For the text-containing cell, return its midpoint in [X, Y] coordinate format. 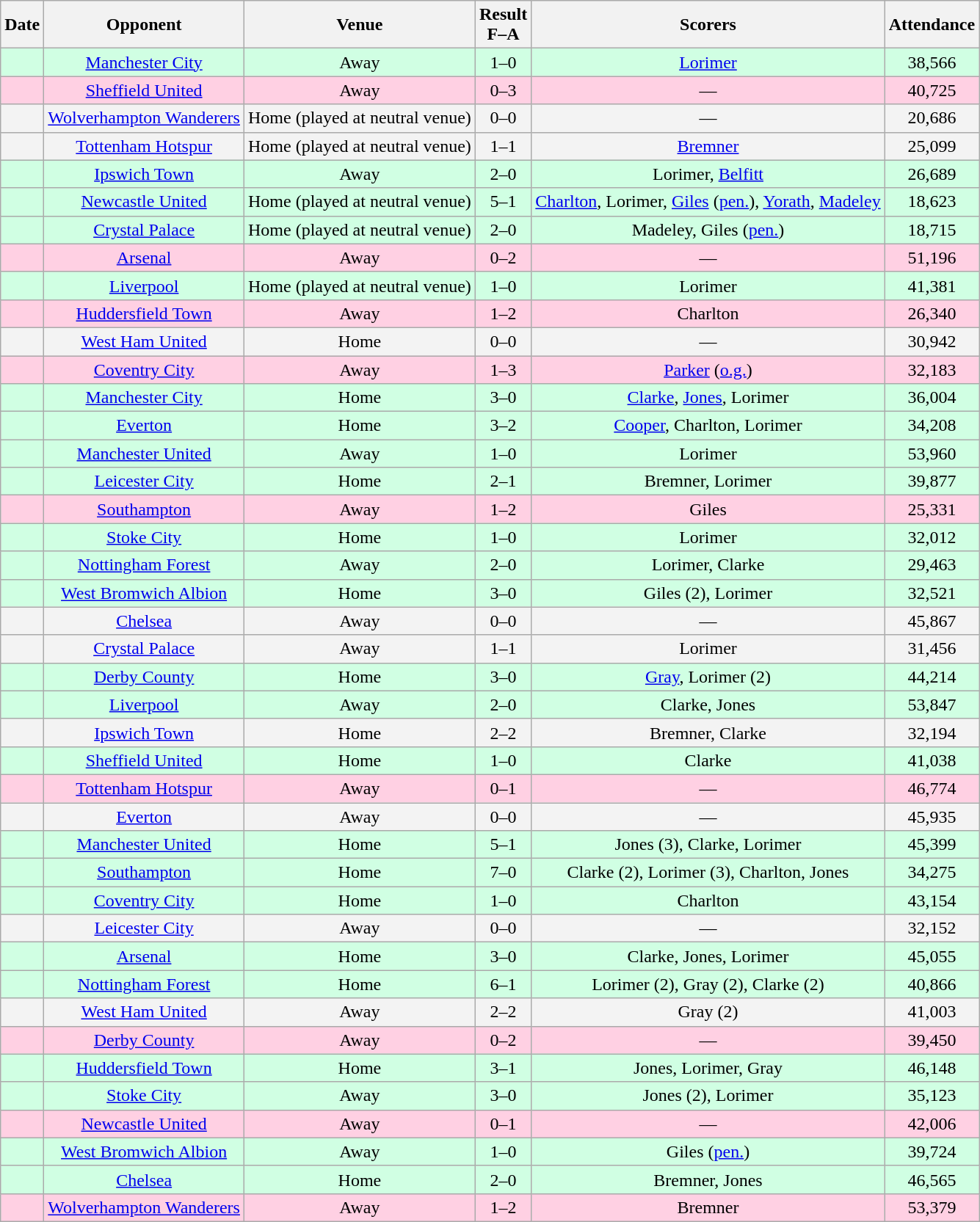
Parker (o.g.) [708, 369]
Date [22, 25]
Gray, Lorimer (2) [708, 677]
6–1 [503, 984]
3–1 [503, 1068]
18,623 [932, 202]
Attendance [932, 25]
Venue [360, 25]
Gray (2) [708, 1012]
Lorimer (2), Gray (2), Clarke (2) [708, 984]
40,866 [932, 984]
26,340 [932, 313]
Charlton, Lorimer, Giles (pen.), Yorath, Madeley [708, 202]
7–0 [503, 873]
Bremner, Clarke [708, 732]
2–1 [503, 481]
32,183 [932, 369]
41,381 [932, 286]
3–2 [503, 426]
46,774 [932, 788]
39,724 [932, 1152]
26,689 [932, 174]
41,003 [932, 1012]
32,152 [932, 928]
Jones, Lorimer, Gray [708, 1068]
20,686 [932, 118]
45,935 [932, 817]
38,566 [932, 62]
35,123 [932, 1096]
45,399 [932, 845]
Giles [708, 509]
30,942 [932, 341]
ResultF–A [503, 25]
44,214 [932, 677]
Scorers [708, 25]
43,154 [932, 901]
32,012 [932, 537]
0–3 [503, 90]
53,379 [932, 1207]
Clarke [708, 760]
1–3 [503, 369]
Clarke (2), Lorimer (3), Charlton, Jones [708, 873]
39,450 [932, 1040]
Bremner, Jones [708, 1179]
Lorimer, Clarke [708, 565]
34,208 [932, 426]
Giles (2), Lorimer [708, 593]
Jones (2), Lorimer [708, 1096]
32,521 [932, 593]
Jones (3), Clarke, Lorimer [708, 845]
46,148 [932, 1068]
31,456 [932, 649]
51,196 [932, 258]
39,877 [932, 481]
Clarke, Jones [708, 705]
46,565 [932, 1179]
53,960 [932, 454]
Cooper, Charlton, Lorimer [708, 426]
Madeley, Giles (pen.) [708, 230]
40,725 [932, 90]
Lorimer, Belfitt [708, 174]
Opponent [144, 25]
41,038 [932, 760]
36,004 [932, 398]
53,847 [932, 705]
25,099 [932, 146]
45,055 [932, 956]
18,715 [932, 230]
29,463 [932, 565]
34,275 [932, 873]
32,194 [932, 732]
25,331 [932, 509]
Bremner, Lorimer [708, 481]
Giles (pen.) [708, 1152]
42,006 [932, 1124]
45,867 [932, 621]
